Scan for the cell matching the given text and deliver its (x, y) coordinate at center. 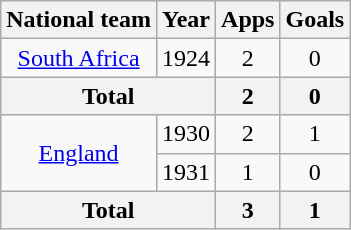
3 (248, 210)
National team (79, 20)
Year (186, 20)
Apps (248, 20)
South Africa (79, 58)
England (79, 153)
1924 (186, 58)
Goals (315, 20)
1930 (186, 134)
1931 (186, 172)
